Return the (x, y) coordinate for the center point of the cell that contains the specified text.  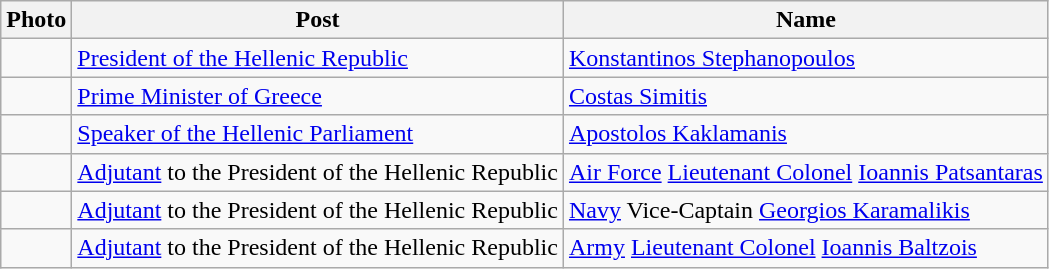
Post (318, 20)
Speaker of the Hellenic Parliament (318, 134)
Apostolos Kaklamanis (806, 134)
Prime Minister of Greece (318, 96)
Photo (36, 20)
Costas Simitis (806, 96)
Army Lieutenant Colonel Ioannis Baltzois (806, 248)
Air Force Lieutenant Colonel Ioannis Patsantaras (806, 172)
Konstantinos Stephanopoulos (806, 58)
President of the Hellenic Republic (318, 58)
Name (806, 20)
Navy Vice-Captain Georgios Karamalikis (806, 210)
